Provide the (x, y) coordinate of the cell's center where the given text is located.  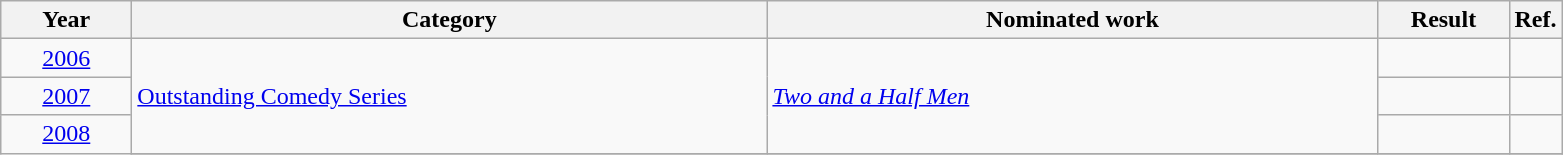
Category (450, 20)
Ref. (1536, 20)
2007 (66, 96)
2006 (66, 58)
Two and a Half Men (1072, 96)
Nominated work (1072, 20)
Outstanding Comedy Series (450, 96)
Year (66, 20)
Result (1444, 20)
2008 (66, 134)
